For the text-containing cell, return its midpoint in [x, y] coordinate format. 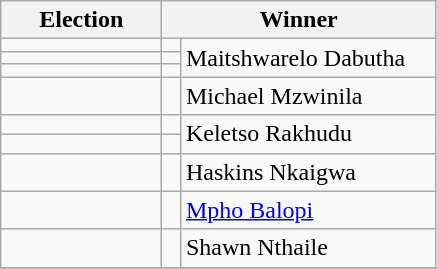
Maitshwarelo Dabutha [308, 58]
Haskins Nkaigwa [308, 172]
Michael Mzwinila [308, 96]
Mpho Balopi [308, 210]
Shawn Nthaile [308, 248]
Election [82, 20]
Keletso Rakhudu [308, 134]
Winner [299, 20]
